For the text-containing cell, return its midpoint in (X, Y) coordinate format. 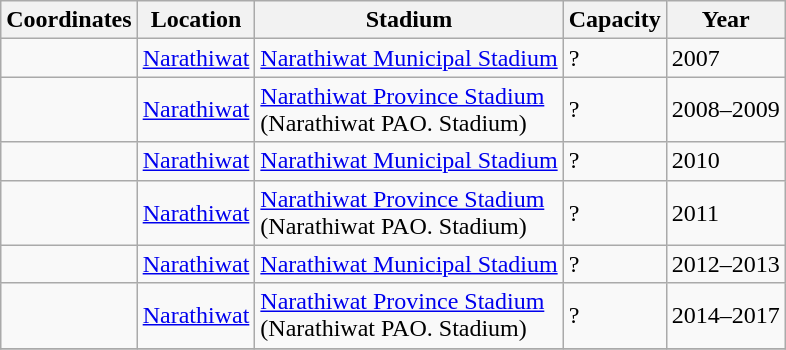
2010 (726, 161)
2014–2017 (726, 316)
Location (196, 20)
Capacity (614, 20)
2007 (726, 58)
Coordinates (69, 20)
Year (726, 20)
2011 (726, 212)
Stadium (409, 20)
2012–2013 (726, 264)
2008–2009 (726, 110)
